Pinpoint the cell where the given text exists, returning its (X, Y) midpoint coordinate. 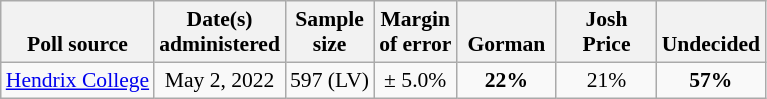
597 (LV) (330, 80)
± 5.0% (415, 80)
Hendrix College (78, 80)
22% (506, 80)
Marginof error (415, 32)
May 2, 2022 (220, 80)
JoshPrice (606, 32)
Poll source (78, 32)
Samplesize (330, 32)
Undecided (711, 32)
57% (711, 80)
Date(s)administered (220, 32)
Gorman (506, 32)
21% (606, 80)
